Capture the cell that displays the provided text and extract its (X, Y) central coordinate. 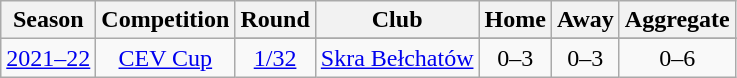
2021–22 (48, 58)
1/32 (275, 58)
Skra Bełchatów (397, 58)
0–6 (677, 58)
Club (397, 20)
Season (48, 20)
Round (275, 20)
Home (515, 20)
Aggregate (677, 20)
CEV Cup (166, 58)
Competition (166, 20)
Away (585, 20)
